Provide the [x, y] coordinate of the cell's center where the given text is located.  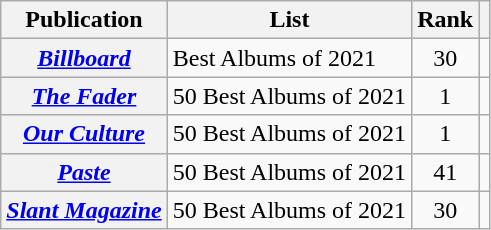
The Fader [84, 96]
Our Culture [84, 134]
Best Albums of 2021 [289, 58]
Paste [84, 172]
List [289, 20]
Rank [446, 20]
Publication [84, 20]
Slant Magazine [84, 210]
41 [446, 172]
Billboard [84, 58]
